Determine the [X, Y] coordinate at the center of the cell enclosing the given text.  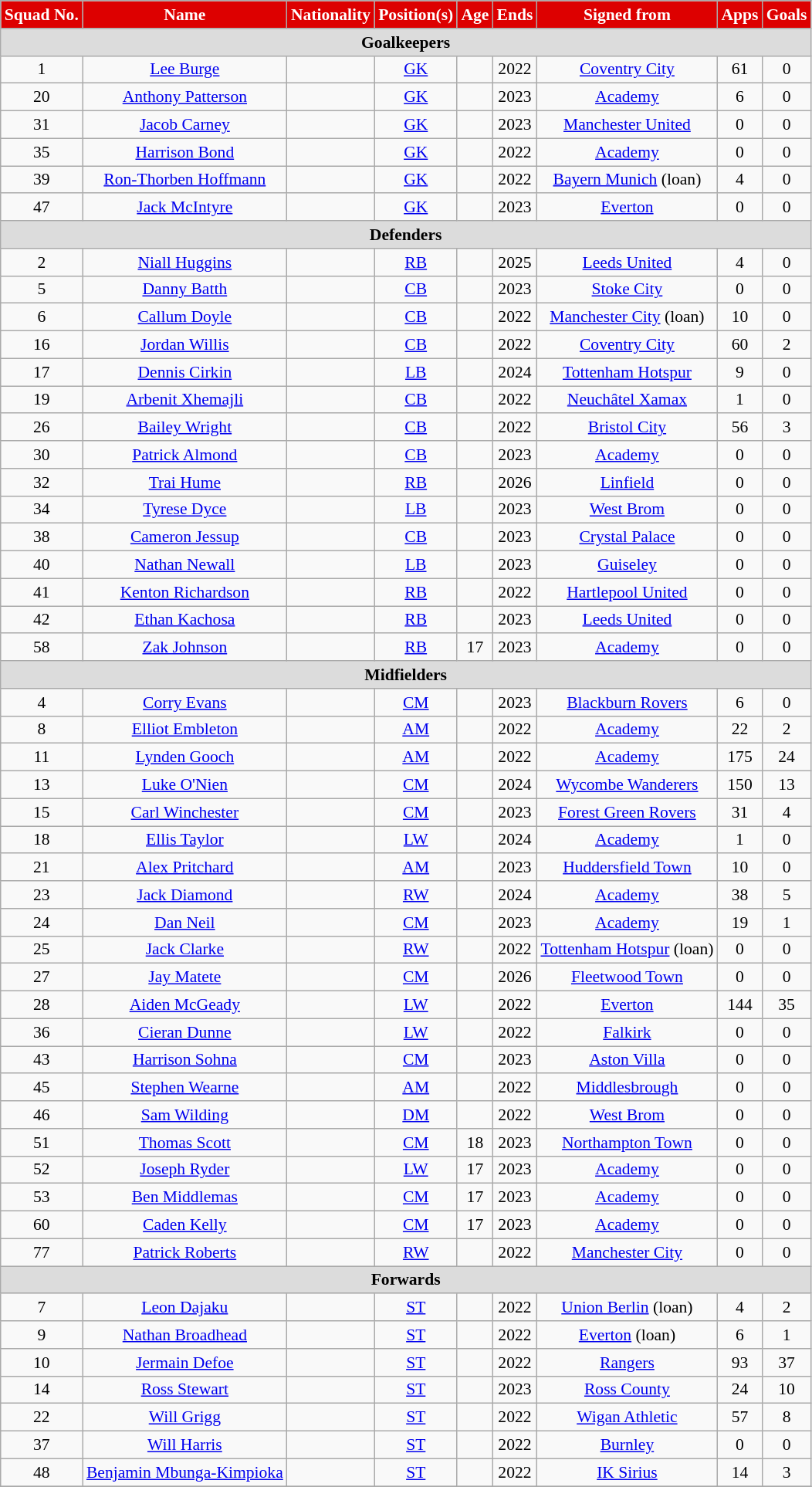
Ellis Taylor [185, 840]
52 [42, 1170]
51 [42, 1143]
Arbenit Xhemajli [185, 400]
Elliot Embleton [185, 730]
Stephen Wearne [185, 1088]
Dan Neil [185, 923]
39 [42, 180]
42 [42, 620]
Tyrese Dyce [185, 510]
Nathan Broadhead [185, 1335]
Burnley [627, 1445]
Sam Wilding [185, 1115]
Harrison Bond [185, 152]
Age [475, 15]
Jordan Willis [185, 345]
Wycombe Wanderers [627, 785]
Defenders [406, 235]
Jack McIntyre [185, 208]
Bristol City [627, 428]
Goals [787, 15]
Position(s) [415, 15]
Guiseley [627, 565]
61 [739, 69]
Manchester City [627, 1252]
Bailey Wright [185, 428]
36 [42, 1032]
Squad No. [42, 15]
Midfielders [406, 675]
Fleetwood Town [627, 977]
93 [739, 1363]
Stoke City [627, 290]
Rangers [627, 1363]
27 [42, 977]
Jermain Defoe [185, 1363]
Kenton Richardson [185, 592]
16 [42, 345]
Ethan Kachosa [185, 620]
21 [42, 868]
Ends [514, 15]
Leon Dajaku [185, 1308]
Forest Green Rovers [627, 812]
Bayern Munich (loan) [627, 180]
144 [739, 1005]
Luke O'Nien [185, 785]
Benjamin Mbunga-Kimpioka [185, 1472]
Everton (loan) [627, 1335]
57 [739, 1418]
Alex Pritchard [185, 868]
53 [42, 1197]
Caden Kelly [185, 1225]
77 [42, 1252]
Signed from [627, 15]
34 [42, 510]
Thomas Scott [185, 1143]
Huddersfield Town [627, 868]
Falkirk [627, 1032]
Nationality [330, 15]
Patrick Roberts [185, 1252]
Joseph Ryder [185, 1170]
Aston Villa [627, 1060]
Middlesbrough [627, 1088]
Tottenham Hotspur (loan) [627, 950]
15 [42, 812]
Jack Diamond [185, 895]
Zak Johnson [185, 648]
DM [415, 1115]
Union Berlin (loan) [627, 1308]
Hartlepool United [627, 592]
Patrick Almond [185, 455]
Corry Evans [185, 703]
150 [739, 785]
25 [42, 950]
175 [739, 757]
Ben Middlemas [185, 1197]
45 [42, 1088]
40 [42, 565]
Anthony Patterson [185, 97]
26 [42, 428]
Name [185, 15]
56 [739, 428]
2025 [514, 263]
Apps [739, 15]
Aiden McGeady [185, 1005]
Harrison Sohna [185, 1060]
Northampton Town [627, 1143]
Jay Matete [185, 977]
11 [42, 757]
Callum Doyle [185, 317]
30 [42, 455]
Jack Clarke [185, 950]
Crystal Palace [627, 537]
Ron-Thorben Hoffmann [185, 180]
Danny Batth [185, 290]
41 [42, 592]
32 [42, 483]
47 [42, 208]
Forwards [406, 1280]
Will Grigg [185, 1418]
Goalkeepers [406, 42]
Manchester City (loan) [627, 317]
58 [42, 648]
46 [42, 1115]
Lee Burge [185, 69]
Neuchâtel Xamax [627, 400]
Tottenham Hotspur [627, 372]
Dennis Cirkin [185, 372]
48 [42, 1472]
Nathan Newall [185, 565]
IK Sirius [627, 1472]
Jacob Carney [185, 125]
Wigan Athletic [627, 1418]
Linfield [627, 483]
23 [42, 895]
20 [42, 97]
Blackburn Rovers [627, 703]
Will Harris [185, 1445]
Niall Huggins [185, 263]
Ross Stewart [185, 1390]
Trai Hume [185, 483]
Ross County [627, 1390]
Cameron Jessup [185, 537]
Manchester United [627, 125]
Carl Winchester [185, 812]
Cieran Dunne [185, 1032]
28 [42, 1005]
7 [42, 1308]
43 [42, 1060]
Lynden Gooch [185, 757]
